Provide the [x, y] coordinate of the cell's center where the given text is located.  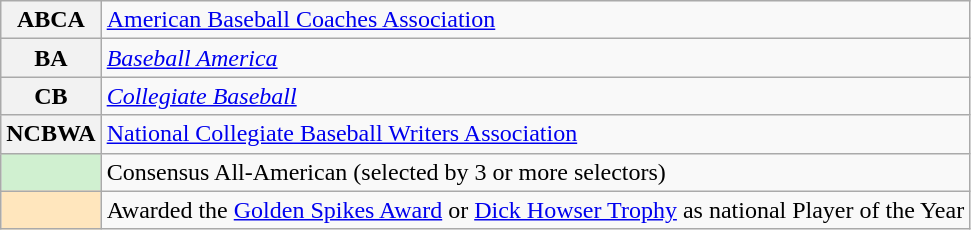
Baseball America [536, 58]
CB [51, 96]
National Collegiate Baseball Writers Association [536, 134]
American Baseball Coaches Association [536, 20]
Consensus All-American (selected by 3 or more selectors) [536, 172]
NCBWA [51, 134]
Collegiate Baseball [536, 96]
ABCA [51, 20]
Awarded the Golden Spikes Award or Dick Howser Trophy as national Player of the Year [536, 210]
BA [51, 58]
